For the text-containing cell, return its midpoint in (x, y) coordinate format. 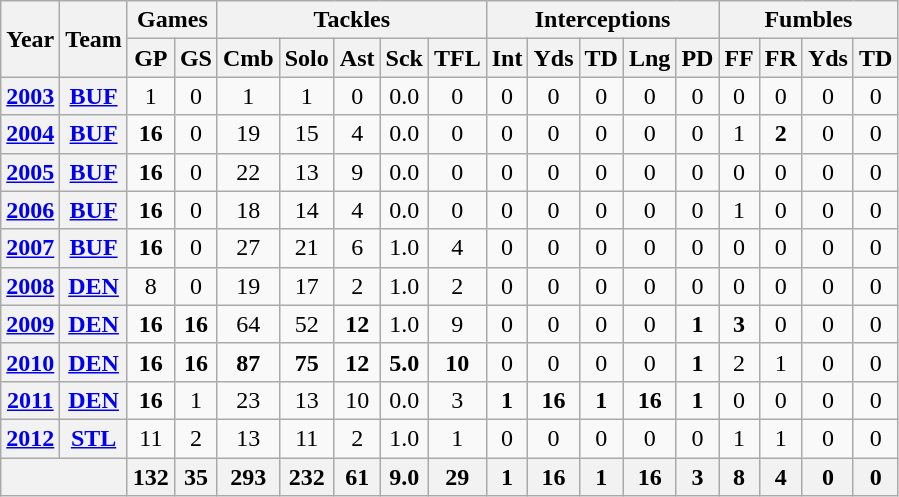
Int (507, 58)
2010 (30, 362)
2003 (30, 96)
15 (306, 134)
PD (698, 58)
232 (306, 477)
18 (248, 210)
Sck (404, 58)
GS (196, 58)
2005 (30, 172)
Tackles (352, 20)
22 (248, 172)
21 (306, 248)
27 (248, 248)
Ast (357, 58)
17 (306, 286)
6 (357, 248)
Interceptions (602, 20)
Games (172, 20)
293 (248, 477)
2012 (30, 438)
35 (196, 477)
Solo (306, 58)
5.0 (404, 362)
GP (150, 58)
Team (94, 39)
STL (94, 438)
FR (780, 58)
2009 (30, 324)
2007 (30, 248)
Cmb (248, 58)
TFL (457, 58)
23 (248, 400)
29 (457, 477)
61 (357, 477)
87 (248, 362)
Fumbles (808, 20)
2008 (30, 286)
132 (150, 477)
75 (306, 362)
FF (739, 58)
Year (30, 39)
Lng (649, 58)
2004 (30, 134)
2006 (30, 210)
9.0 (404, 477)
52 (306, 324)
14 (306, 210)
64 (248, 324)
2011 (30, 400)
